Pinpoint the cell where the given text exists, returning its [x, y] midpoint coordinate. 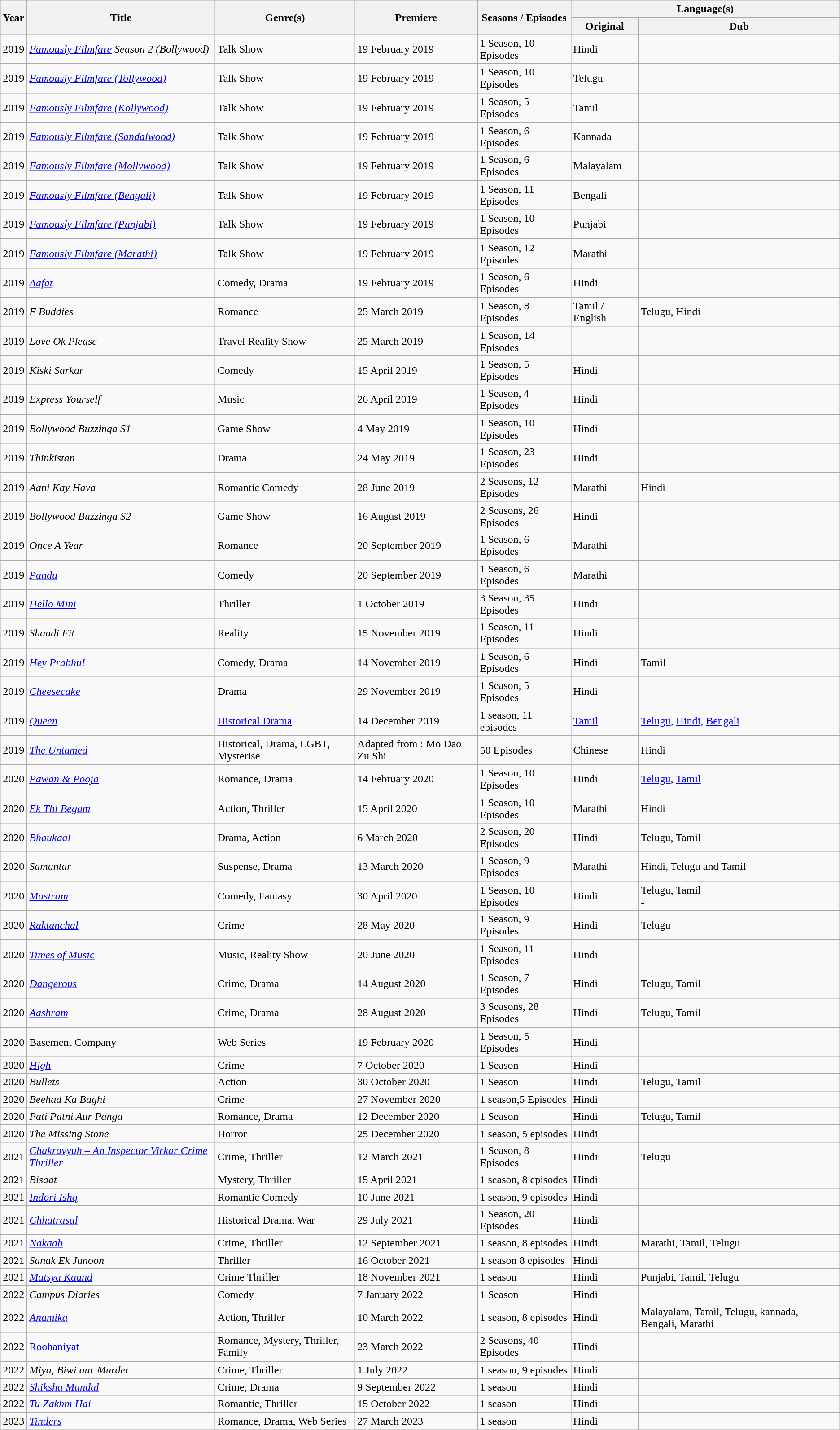
Once A Year [121, 546]
Bollywood Buzzinga S2 [121, 516]
1 Season, 7 Episodes [524, 984]
10 March 2022 [416, 1318]
Travel Reality Show [285, 341]
Hey Prabhu! [121, 662]
3 Seasons, 28 Episodes [524, 1013]
Shiksha Mandal [121, 1387]
1 Season, 14 Episodes [524, 341]
Famously Filmfare (Mollywood) [121, 166]
Historical Drama [285, 721]
1 Season, 4 Episodes [524, 399]
Drama, Action [285, 838]
15 April 2020 [416, 808]
Famously Filmfare (Punjabi) [121, 224]
Express Yourself [121, 399]
Sanak Ek Junoon [121, 1260]
The Untamed [121, 750]
1 season 8 episodes [524, 1260]
Punjabi [605, 224]
Language(s) [705, 9]
16 August 2019 [416, 516]
15 April 2019 [416, 371]
1 October 2019 [416, 604]
12 December 2020 [416, 1116]
Hello Mini [121, 604]
1 July 2022 [416, 1370]
Historical Drama, War [285, 1220]
Tinders [121, 1421]
2 Seasons, 40 Episodes [524, 1347]
3 Season, 35 Episodes [524, 604]
Chinese [605, 750]
Adapted from : Mo Dao Zu Shi [416, 750]
14 August 2020 [416, 984]
Love Ok Please [121, 341]
20 June 2020 [416, 954]
Pawan & Pooja [121, 779]
Bollywood Buzzinga S1 [121, 429]
High [121, 1065]
Cheesecake [121, 691]
Dangerous [121, 984]
Famously Filmfare (Sandalwood) [121, 136]
Music, Reality Show [285, 954]
Romance, Mystery, Thriller, Family [285, 1347]
Bhaukaal [121, 838]
Dub [739, 26]
Romantic, Thriller [285, 1404]
Romance, Drama, Web Series [285, 1421]
7 January 2022 [416, 1294]
Telugu, Tamil- [739, 896]
Pandu [121, 575]
Miya, Biwi aur Murder [121, 1370]
Chakravyuh – An Inspector Virkar Crime Thriller [121, 1156]
Ek Thi Begam [121, 808]
Samantar [121, 867]
2 Seasons, 12 Episodes [524, 487]
15 November 2019 [416, 633]
2 Season, 20 Episodes [524, 838]
Reality [285, 633]
Mystery, Thriller [285, 1180]
Kiski Sarkar [121, 371]
13 March 2020 [416, 867]
28 August 2020 [416, 1013]
Shaadi Fit [121, 633]
Tamil / English [605, 311]
14 November 2019 [416, 662]
Aashram [121, 1013]
Famously Filmfare (Tollywood) [121, 78]
F Buddies [121, 311]
15 April 2021 [416, 1180]
2023 [13, 1421]
4 May 2019 [416, 429]
Bullets [121, 1082]
Music [285, 399]
Matsya Kaand [121, 1277]
Chhatrasal [121, 1220]
Malayalam [605, 166]
7 October 2020 [416, 1065]
Famously Filmfare (Kollywood) [121, 108]
Mastram [121, 896]
Tu Zakhm Hai [121, 1404]
The Missing Stone [121, 1133]
Comedy, Fantasy [285, 896]
Punjabi, Tamil, Telugu [739, 1277]
28 May 2020 [416, 926]
30 April 2020 [416, 896]
Telugu, Hindi [739, 311]
Aafat [121, 283]
Famously Filmfare (Bengali) [121, 195]
9 September 2022 [416, 1387]
26 April 2019 [416, 399]
Kannada [605, 136]
Roohaniyat [121, 1347]
2 Seasons, 26 Episodes [524, 516]
29 November 2019 [416, 691]
29 July 2021 [416, 1220]
Horror [285, 1133]
Basement Company [121, 1042]
15 October 2022 [416, 1404]
Raktanchal [121, 926]
Bisaat [121, 1180]
Campus Diaries [121, 1294]
Original [605, 26]
Premiere [416, 18]
12 March 2021 [416, 1156]
Pati Patni Aur Panga [121, 1116]
1 Season, 12 Episodes [524, 253]
Genre(s) [285, 18]
Anamika [121, 1318]
12 September 2021 [416, 1243]
Beehad Ka Baghi [121, 1099]
1 season, 11 episodes [524, 721]
Marathi, Tamil, Telugu [739, 1243]
14 February 2020 [416, 779]
Bengali [605, 195]
24 May 2019 [416, 458]
Times of Music [121, 954]
Famously Filmfare Season 2 (Bollywood) [121, 49]
27 March 2023 [416, 1421]
14 December 2019 [416, 721]
Web Series [285, 1042]
Famously Filmfare (Marathi) [121, 253]
27 November 2020 [416, 1099]
Indori Ishq [121, 1197]
Telugu, Hindi, Bengali [739, 721]
Nakaab [121, 1243]
Malayalam, Tamil, Telugu, kannada, Bengali, Marathi [739, 1318]
6 March 2020 [416, 838]
16 October 2021 [416, 1260]
Queen [121, 721]
1 Season, 23 Episodes [524, 458]
1 season,5 Episodes [524, 1099]
Aani Kay Hava [121, 487]
Suspense, Drama [285, 867]
Year [13, 18]
Hindi, Telugu and Tamil [739, 867]
25 December 2020 [416, 1133]
23 March 2022 [416, 1347]
1 Season, 20 Episodes [524, 1220]
Seasons / Episodes [524, 18]
50 Episodes [524, 750]
Title [121, 18]
30 October 2020 [416, 1082]
28 June 2019 [416, 487]
19 February 2020 [416, 1042]
Action [285, 1082]
1 season, 5 episodes [524, 1133]
18 November 2021 [416, 1277]
Historical, Drama, LGBT, Mysterise [285, 750]
Crime Thriller [285, 1277]
10 June 2021 [416, 1197]
Thinkistan [121, 458]
